Scan for the cell matching the given text and deliver its [X, Y] coordinate at center. 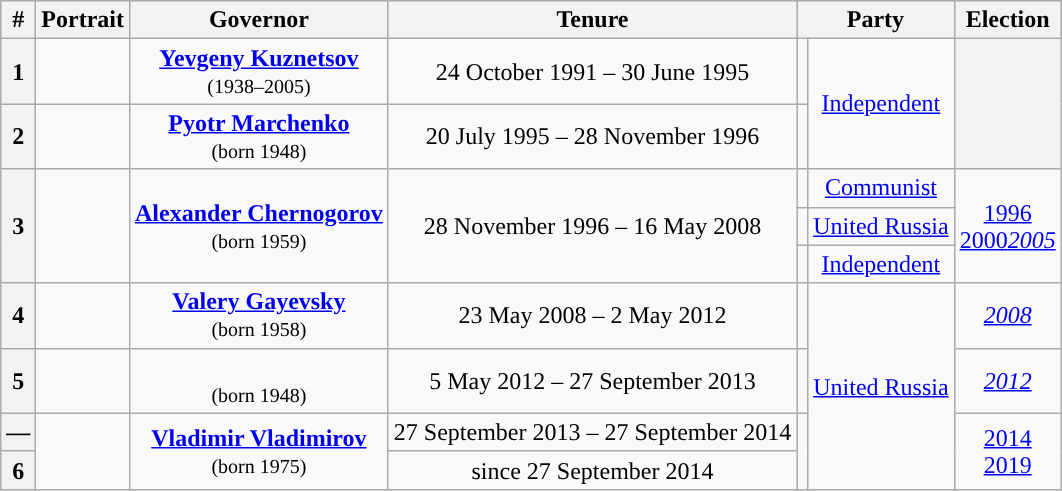
4 [18, 316]
# [18, 20]
— [18, 432]
27 September 2013 – 27 September 2014 [592, 432]
2012 [1008, 380]
Pyotr Marchenko(born 1948) [258, 136]
2 [18, 136]
3 [18, 226]
(born 1948) [258, 380]
Party [876, 20]
6 [18, 470]
Election [1008, 20]
23 May 2008 – 2 May 2012 [592, 316]
199620002005 [1008, 226]
Alexander Chernogorov(born 1959) [258, 226]
Governor [258, 20]
2008 [1008, 316]
Yevgeny Kuznetsov(1938–2005) [258, 72]
Portrait [83, 20]
Tenure [592, 20]
5 May 2012 – 27 September 2013 [592, 380]
Communist [881, 188]
28 November 1996 – 16 May 2008 [592, 226]
Vladimir Vladimirov(born 1975) [258, 451]
since 27 September 2014 [592, 470]
5 [18, 380]
1 [18, 72]
Valery Gayevsky(born 1958) [258, 316]
20142019 [1008, 451]
24 October 1991 – 30 June 1995 [592, 72]
20 July 1995 – 28 November 1996 [592, 136]
